Determine the (X, Y) coordinate at the center of the cell enclosing the given text.  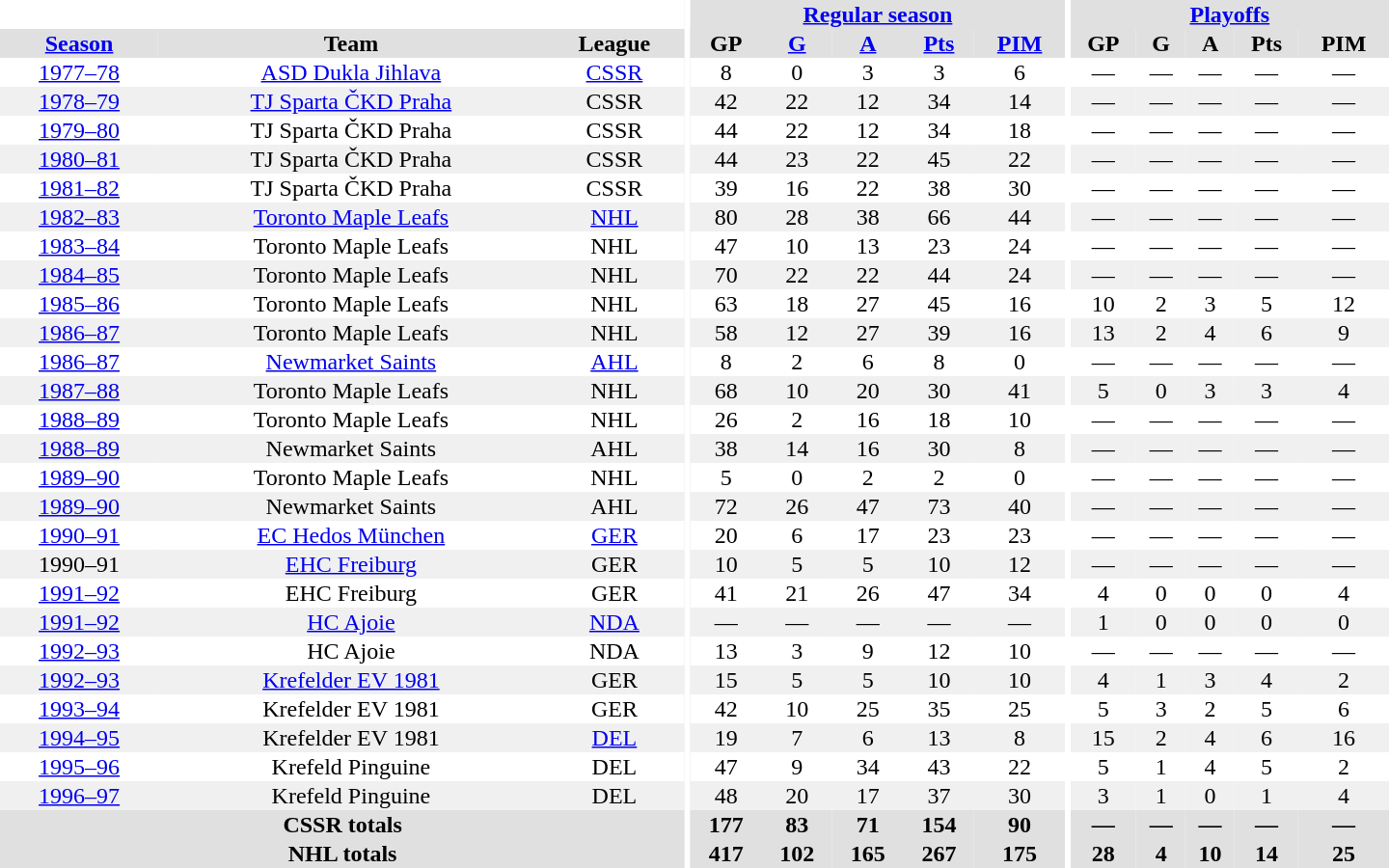
417 (726, 854)
1983–84 (79, 246)
1978–79 (79, 101)
80 (726, 217)
37 (940, 796)
CSSR totals (342, 825)
165 (868, 854)
71 (868, 825)
7 (797, 738)
19 (726, 738)
66 (940, 217)
175 (1020, 854)
1980–81 (79, 159)
177 (726, 825)
40 (1020, 506)
1984–85 (79, 275)
58 (726, 333)
Season (79, 43)
1993–94 (79, 709)
72 (726, 506)
21 (797, 593)
Team (351, 43)
48 (726, 796)
90 (1020, 825)
1995–96 (79, 767)
1985–86 (79, 304)
1979–80 (79, 130)
1987–88 (79, 391)
1994–95 (79, 738)
83 (797, 825)
267 (940, 854)
154 (940, 825)
League (615, 43)
ASD Dukla Jihlava (351, 72)
1996–97 (79, 796)
63 (726, 304)
43 (940, 767)
68 (726, 391)
Playoffs (1230, 14)
EC Hedos München (351, 535)
NHL totals (342, 854)
1981–82 (79, 188)
1977–78 (79, 72)
1982–83 (79, 217)
Regular season (878, 14)
70 (726, 275)
35 (940, 709)
73 (940, 506)
102 (797, 854)
